From the cell containing the given text, extract its center point as (x, y) coordinate. 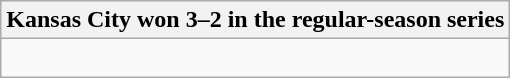
Kansas City won 3–2 in the regular-season series (256, 20)
